For the text-containing cell, return its midpoint in [X, Y] coordinate format. 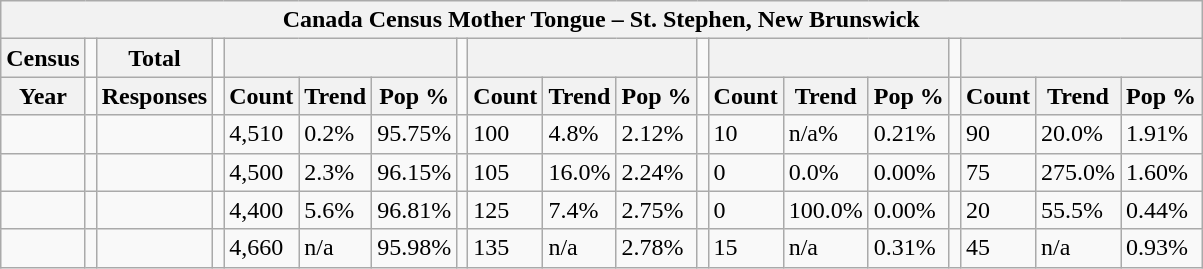
95.98% [414, 248]
Total [154, 58]
0.2% [336, 134]
4,510 [262, 134]
0.93% [1160, 248]
90 [998, 134]
2.3% [336, 172]
125 [506, 210]
105 [506, 172]
96.81% [414, 210]
Census [43, 58]
2.78% [656, 248]
275.0% [1078, 172]
4,500 [262, 172]
2.24% [656, 172]
135 [506, 248]
1.60% [1160, 172]
2.12% [656, 134]
100.0% [826, 210]
4,400 [262, 210]
0.21% [908, 134]
10 [746, 134]
4,660 [262, 248]
0.31% [908, 248]
20.0% [1078, 134]
n/a% [826, 134]
Canada Census Mother Tongue – St. Stephen, New Brunswick [602, 20]
100 [506, 134]
0.44% [1160, 210]
7.4% [580, 210]
15 [746, 248]
75 [998, 172]
2.75% [656, 210]
0.0% [826, 172]
Year [43, 96]
Responses [154, 96]
16.0% [580, 172]
45 [998, 248]
5.6% [336, 210]
96.15% [414, 172]
55.5% [1078, 210]
1.91% [1160, 134]
20 [998, 210]
4.8% [580, 134]
95.75% [414, 134]
